Return (X, Y) of the center of cell containing provided text 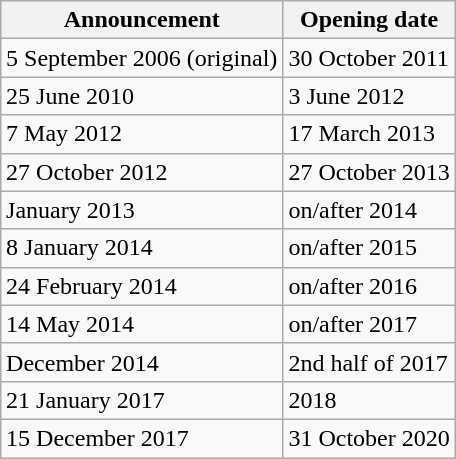
January 2013 (142, 210)
31 October 2020 (369, 438)
5 September 2006 (original) (142, 58)
17 March 2013 (369, 134)
on/after 2016 (369, 286)
on/after 2014 (369, 210)
30 October 2011 (369, 58)
27 October 2012 (142, 172)
Opening date (369, 20)
27 October 2013 (369, 172)
7 May 2012 (142, 134)
25 June 2010 (142, 96)
3 June 2012 (369, 96)
21 January 2017 (142, 400)
8 January 2014 (142, 248)
Announcement (142, 20)
2018 (369, 400)
24 February 2014 (142, 286)
December 2014 (142, 362)
on/after 2017 (369, 324)
14 May 2014 (142, 324)
2nd half of 2017 (369, 362)
15 December 2017 (142, 438)
on/after 2015 (369, 248)
